Search for the cell housing the specified text and yield its [x, y] center coordinate. 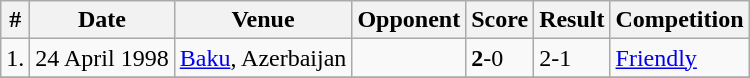
24 April 1998 [102, 58]
Date [102, 20]
2-1 [572, 58]
# [16, 20]
Score [500, 20]
Venue [263, 20]
Baku, Azerbaijan [263, 58]
2-0 [500, 58]
Opponent [409, 20]
1. [16, 58]
Friendly [680, 58]
Competition [680, 20]
Result [572, 20]
